Output the [x, y] coordinate of the center of the cell containing the given text.  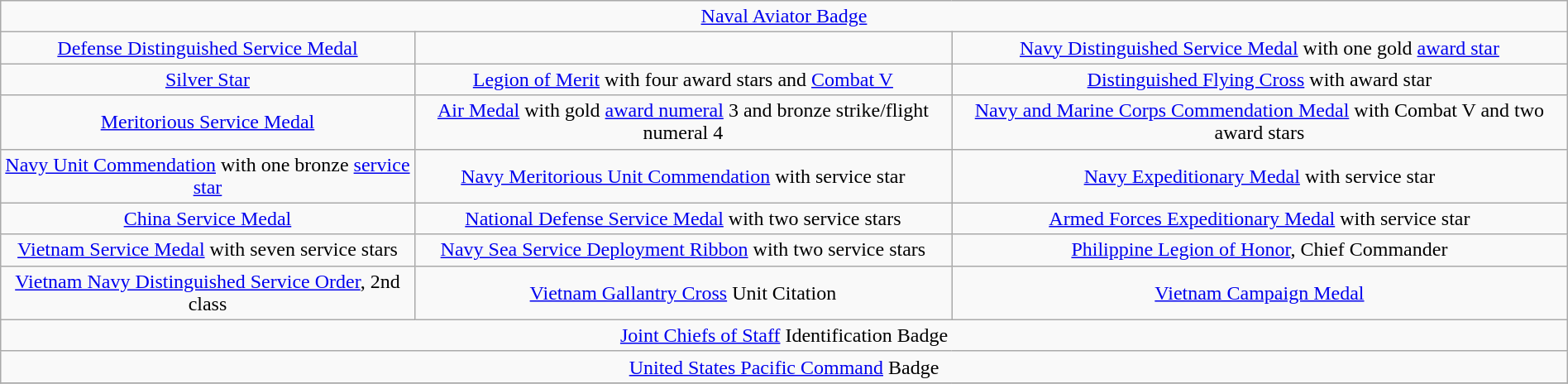
Naval Aviator Badge [784, 17]
Navy Sea Service Deployment Ribbon with two service stars [683, 250]
Vietnam Service Medal with seven service stars [208, 250]
Navy Expeditionary Medal with service star [1260, 175]
Navy Meritorious Unit Commendation with service star [683, 175]
Vietnam Gallantry Cross Unit Citation [683, 293]
Navy and Marine Corps Commendation Medal with Combat V and two award stars [1260, 122]
Silver Star [208, 79]
Defense Distinguished Service Medal [208, 48]
Navy Distinguished Service Medal with one gold award star [1260, 48]
Meritorious Service Medal [208, 122]
China Service Medal [208, 218]
Vietnam Campaign Medal [1260, 293]
National Defense Service Medal with two service stars [683, 218]
Navy Unit Commendation with one bronze service star [208, 175]
United States Pacific Command Badge [784, 367]
Armed Forces Expeditionary Medal with service star [1260, 218]
Philippine Legion of Honor, Chief Commander [1260, 250]
Legion of Merit with four award stars and Combat V [683, 79]
Distinguished Flying Cross with award star [1260, 79]
Joint Chiefs of Staff Identification Badge [784, 335]
Vietnam Navy Distinguished Service Order, 2nd class [208, 293]
Air Medal with gold award numeral 3 and bronze strike/flight numeral 4 [683, 122]
